For the text-containing cell, return its midpoint in (x, y) coordinate format. 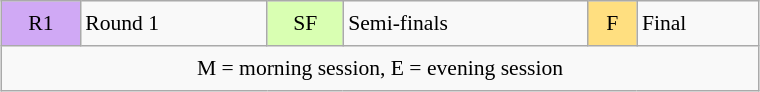
SF (305, 24)
Final (698, 24)
Round 1 (174, 24)
Semi-finals (465, 24)
F (612, 24)
M = morning session, E = evening session (380, 68)
R1 (42, 24)
